From the cell containing the given text, extract its center point as (X, Y) coordinate. 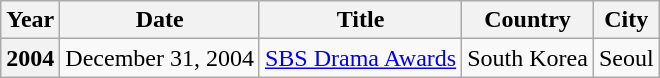
Date (160, 20)
South Korea (528, 58)
Seoul (626, 58)
2004 (30, 58)
Title (360, 20)
Year (30, 20)
City (626, 20)
Country (528, 20)
SBS Drama Awards (360, 58)
December 31, 2004 (160, 58)
